Provide the (x, y) coordinate of the cell's center where the given text is located.  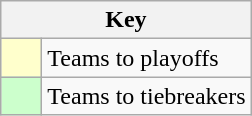
Teams to playoffs (146, 58)
Teams to tiebreakers (146, 96)
Key (126, 20)
